From the cell containing the given text, extract its center point as [x, y] coordinate. 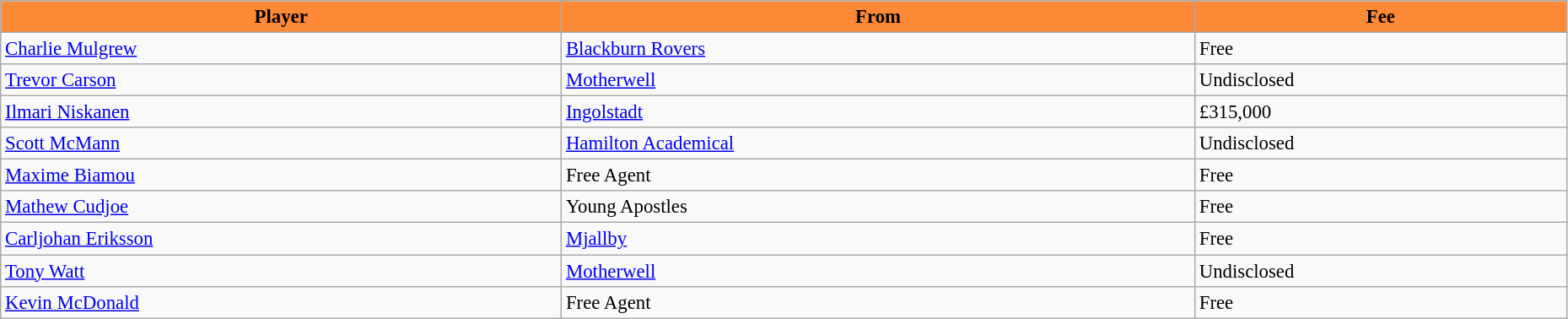
Young Apostles [879, 207]
Player [282, 17]
Scott McMann [282, 143]
Kevin McDonald [282, 302]
Blackburn Rovers [879, 49]
£315,000 [1380, 112]
Mathew Cudjoe [282, 207]
Fee [1380, 17]
Carljohan Eriksson [282, 239]
Charlie Mulgrew [282, 49]
Hamilton Academical [879, 143]
Ingolstadt [879, 112]
Ilmari Niskanen [282, 112]
From [879, 17]
Tony Watt [282, 271]
Maxime Biamou [282, 176]
Mjallby [879, 239]
Trevor Carson [282, 80]
